For the text-containing cell, return its midpoint in (x, y) coordinate format. 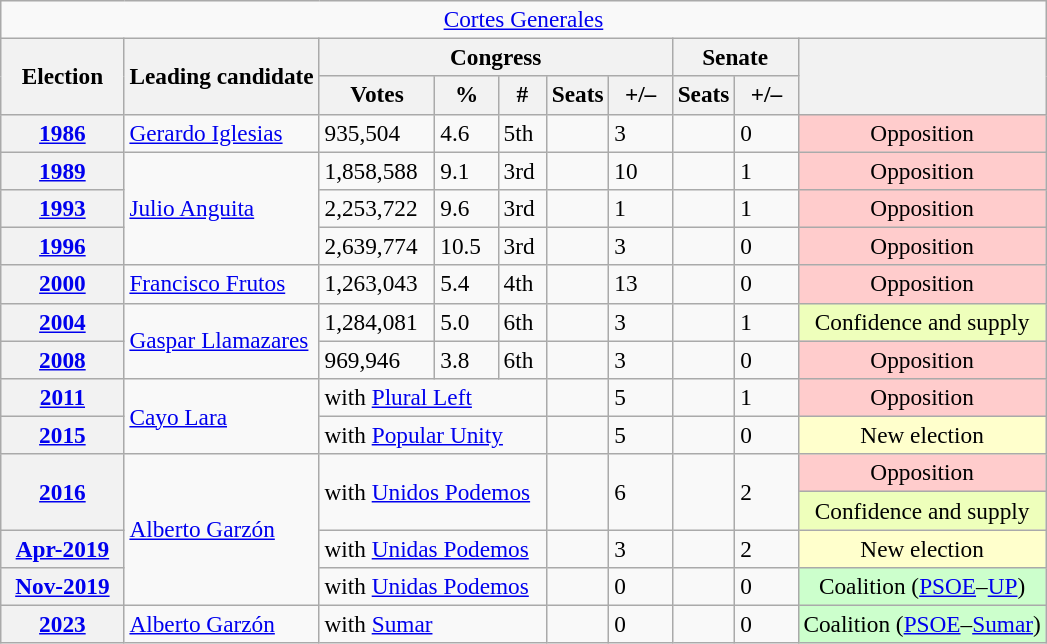
Gerardo Iglesias (222, 133)
# (522, 95)
1,284,081 (377, 322)
1993 (62, 208)
969,946 (377, 359)
Apr-2019 (62, 548)
% (466, 95)
9.1 (466, 170)
10 (640, 170)
Francisco Frutos (222, 284)
Julio Anguita (222, 208)
Leading candidate (222, 76)
5.4 (466, 284)
Cortes Generales (524, 19)
Congress (496, 57)
with Plural Left (432, 397)
Coalition (PSOE–UP) (922, 586)
2016 (62, 492)
1989 (62, 170)
9.6 (466, 208)
4.6 (466, 133)
Nov-2019 (62, 586)
with Sumar (432, 624)
1,858,588 (377, 170)
10.5 (466, 246)
1,263,043 (377, 284)
935,504 (377, 133)
Cayo Lara (222, 416)
3.8 (466, 359)
with Unidos Podemos (432, 492)
Votes (377, 95)
2008 (62, 359)
5.0 (466, 322)
2023 (62, 624)
4th (522, 284)
Gaspar Llamazares (222, 341)
2,639,774 (377, 246)
2,253,722 (377, 208)
Senate (735, 57)
5th (522, 133)
Coalition (PSOE–Sumar) (922, 624)
13 (640, 284)
6 (640, 492)
1996 (62, 246)
2000 (62, 284)
2011 (62, 397)
2004 (62, 322)
1986 (62, 133)
Election (62, 76)
2015 (62, 435)
with Popular Unity (432, 435)
